Return the [x, y] coordinate for the center point of the cell that contains the specified text.  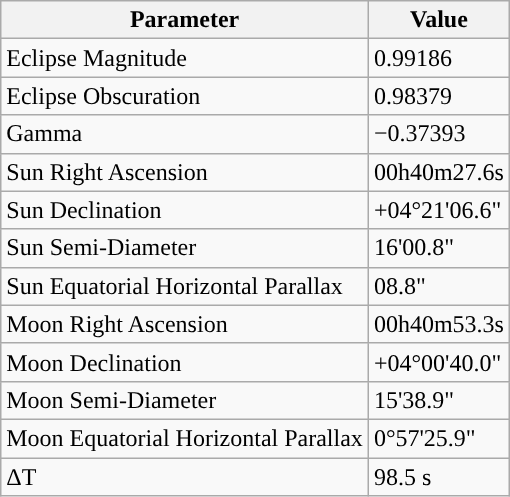
+04°21'06.6" [438, 210]
+04°00'40.0" [438, 362]
Moon Right Ascension [185, 324]
Moon Equatorial Horizontal Parallax [185, 438]
−0.37393 [438, 134]
0.99186 [438, 58]
Moon Declination [185, 362]
Eclipse Magnitude [185, 58]
0.98379 [438, 96]
15'38.9" [438, 400]
00h40m27.6s [438, 172]
Sun Right Ascension [185, 172]
Gamma [185, 134]
Sun Semi-Diameter [185, 248]
16'00.8" [438, 248]
08.8" [438, 286]
Value [438, 20]
Sun Equatorial Horizontal Parallax [185, 286]
Eclipse Obscuration [185, 96]
ΔT [185, 477]
Sun Declination [185, 210]
00h40m53.3s [438, 324]
Parameter [185, 20]
98.5 s [438, 477]
Moon Semi-Diameter [185, 400]
0°57'25.9" [438, 438]
